Return (x, y) of the center of cell containing provided text 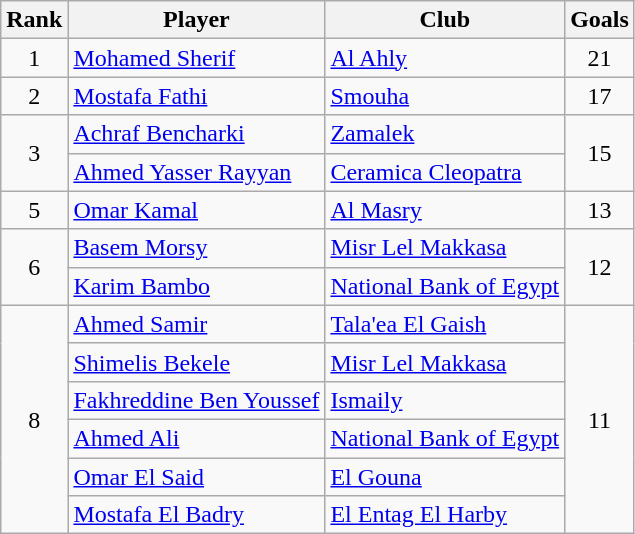
El Entag El Harby (445, 515)
Al Masry (445, 210)
Ahmed Yasser Rayyan (196, 172)
Ismaily (445, 400)
Ahmed Ali (196, 438)
15 (600, 153)
Shimelis Bekele (196, 362)
8 (34, 419)
Player (196, 20)
Mostafa Fathi (196, 96)
1 (34, 58)
5 (34, 210)
Ceramica Cleopatra (445, 172)
Omar Kamal (196, 210)
Zamalek (445, 134)
6 (34, 267)
21 (600, 58)
Tala'ea El Gaish (445, 324)
Al Ahly (445, 58)
12 (600, 267)
2 (34, 96)
13 (600, 210)
Mostafa El Badry (196, 515)
Goals (600, 20)
El Gouna (445, 477)
Club (445, 20)
Ahmed Samir (196, 324)
Rank (34, 20)
17 (600, 96)
Mohamed Sherif (196, 58)
11 (600, 419)
Fakhreddine Ben Youssef (196, 400)
Omar El Said (196, 477)
Basem Morsy (196, 248)
Karim Bambo (196, 286)
Achraf Bencharki (196, 134)
Smouha (445, 96)
3 (34, 153)
